Return the (X, Y) coordinate for the center point of the cell that contains the specified text.  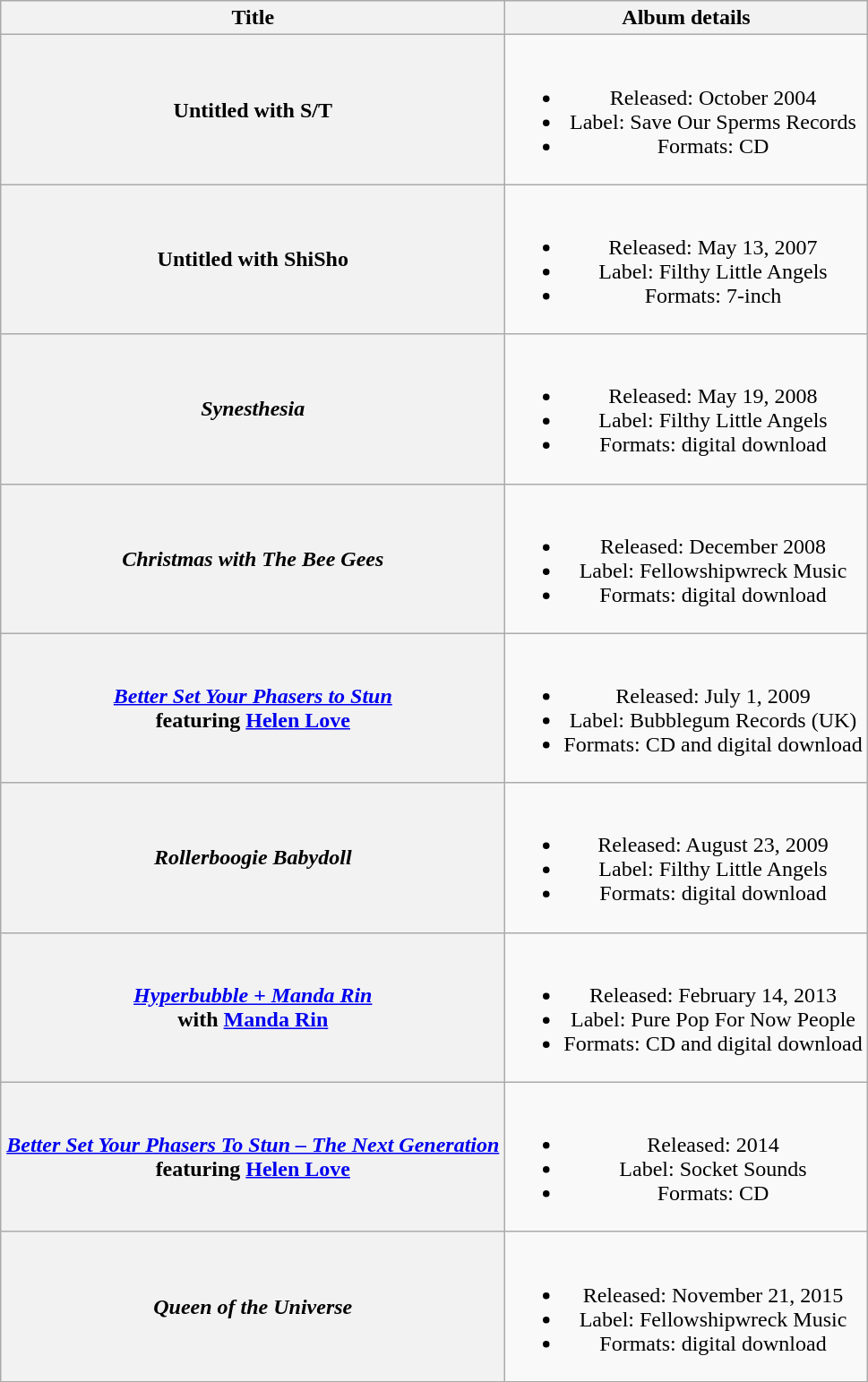
Released: November 21, 2015Label: Fellowshipwreck MusicFormats: digital download (686, 1306)
Better Set Your Phasers to Stunfeaturing Helen Love (253, 708)
Untitled with ShiSho (253, 260)
Queen of the Universe (253, 1306)
Better Set Your Phasers To Stun – The Next Generationfeaturing Helen Love (253, 1157)
Released: July 1, 2009Label: Bubblegum Records (UK)Formats: CD and digital download (686, 708)
Synesthesia (253, 408)
Hyperbubble + Manda Rinwith Manda Rin (253, 1007)
Album details (686, 18)
Released: 2014Label: Socket SoundsFormats: CD (686, 1157)
Christmas with The Bee Gees (253, 559)
Rollerboogie Babydoll (253, 858)
Title (253, 18)
Released: May 19, 2008Label: Filthy Little AngelsFormats: digital download (686, 408)
Released: August 23, 2009Label: Filthy Little AngelsFormats: digital download (686, 858)
Released: December 2008Label: Fellowshipwreck MusicFormats: digital download (686, 559)
Untitled with S/T (253, 109)
Released: May 13, 2007Label: Filthy Little AngelsFormats: 7-inch (686, 260)
Released: October 2004Label: Save Our Sperms RecordsFormats: CD (686, 109)
Released: February 14, 2013Label: Pure Pop For Now PeopleFormats: CD and digital download (686, 1007)
